Output the (X, Y) coordinate of the center of the cell containing the given text.  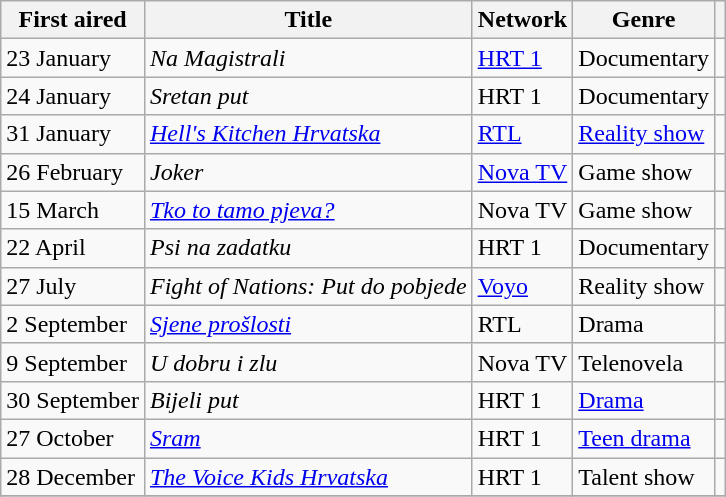
Title (308, 20)
31 January (73, 134)
Telenovela (644, 362)
Joker (308, 172)
23 January (73, 58)
Sram (308, 438)
28 December (73, 477)
First aired (73, 20)
22 April (73, 248)
Talent show (644, 477)
26 February (73, 172)
Fight of Nations: Put do pobjede (308, 286)
The Voice Kids Hrvatska (308, 477)
15 March (73, 210)
24 January (73, 96)
27 July (73, 286)
Psi na zadatku (308, 248)
Network (522, 20)
2 September (73, 324)
30 September (73, 400)
Bijeli put (308, 400)
Teen drama (644, 438)
Hell's Kitchen Hrvatska (308, 134)
9 September (73, 362)
Genre (644, 20)
Sjene prošlosti (308, 324)
Voyo (522, 286)
U dobru i zlu (308, 362)
27 October (73, 438)
Tko to tamo pjeva? (308, 210)
Sretan put (308, 96)
Na Magistrali (308, 58)
